Pinpoint the cell where the given text exists, returning its (x, y) midpoint coordinate. 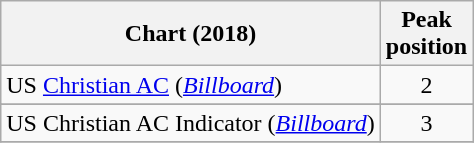
3 (426, 123)
Peak position (426, 34)
Chart (2018) (191, 34)
US Christian AC (Billboard) (191, 85)
2 (426, 85)
US Christian AC Indicator (Billboard) (191, 123)
